Search for the cell housing the specified text and yield its (x, y) center coordinate. 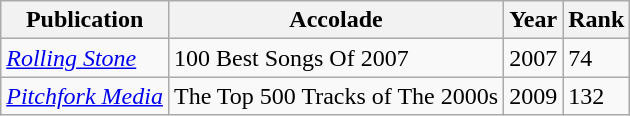
Year (534, 20)
Publication (85, 20)
The Top 500 Tracks of The 2000s (336, 96)
2009 (534, 96)
2007 (534, 58)
Rolling Stone (85, 58)
Accolade (336, 20)
Pitchfork Media (85, 96)
74 (596, 58)
Rank (596, 20)
132 (596, 96)
100 Best Songs Of 2007 (336, 58)
